Search for the cell housing the specified text and yield its [x, y] center coordinate. 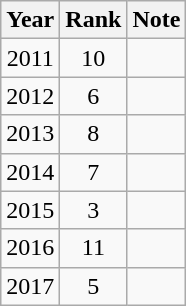
2015 [30, 210]
2014 [30, 172]
2017 [30, 286]
Note [156, 20]
6 [94, 96]
2012 [30, 96]
3 [94, 210]
Rank [94, 20]
2013 [30, 134]
7 [94, 172]
10 [94, 58]
11 [94, 248]
2016 [30, 248]
Year [30, 20]
2011 [30, 58]
8 [94, 134]
5 [94, 286]
